Find where the given text appears and provide that cell's center as (x, y) coordinate. 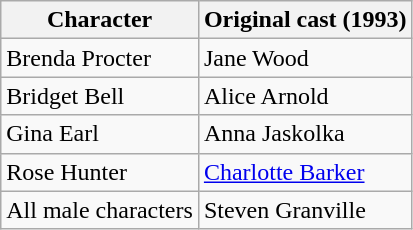
Steven Granville (305, 210)
Bridget Bell (100, 96)
Jane Wood (305, 58)
Character (100, 20)
Anna Jaskolka (305, 134)
Gina Earl (100, 134)
Rose Hunter (100, 172)
Alice Arnold (305, 96)
Original cast (1993) (305, 20)
Charlotte Barker (305, 172)
Brenda Procter (100, 58)
All male characters (100, 210)
